Determine the [X, Y] coordinate at the center of the cell enclosing the given text.  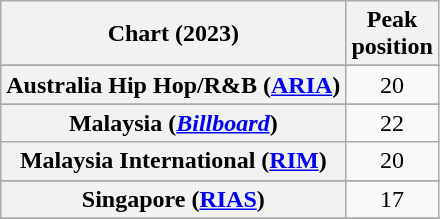
Malaysia (Billboard) [174, 123]
17 [392, 199]
Singapore (RIAS) [174, 199]
Australia Hip Hop/R&B (ARIA) [174, 85]
Malaysia International (RIM) [174, 161]
Peakposition [392, 34]
Chart (2023) [174, 34]
22 [392, 123]
